Identify which cell holds the provided text, then report its [X, Y] central coordinate. 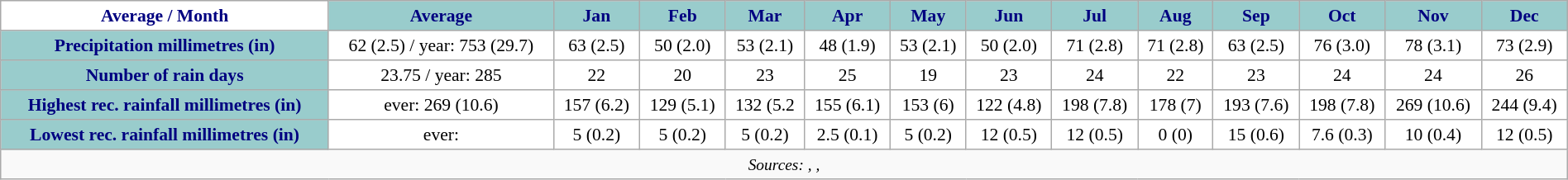
19 [928, 75]
20 [682, 75]
Apr [848, 16]
132 (5.2 [765, 105]
269 (10.6) [1433, 105]
10 (0.4) [1433, 135]
Sep [1256, 16]
155 (6.1) [848, 105]
122 (4.8) [1009, 105]
15 (0.6) [1256, 135]
Feb [682, 16]
Precipitation millimetres (in) [165, 45]
Average / Month [165, 16]
May [928, 16]
76 (3.0) [1342, 45]
Mar [765, 16]
48 (1.9) [848, 45]
23.75 / year: 285 [441, 75]
Lowest rec. rainfall millimetres (in) [165, 135]
178 (7) [1176, 105]
Average [441, 16]
Dec [1524, 16]
2.5 (0.1) [848, 135]
129 (5.1) [682, 105]
25 [848, 75]
7.6 (0.3) [1342, 135]
73 (2.9) [1524, 45]
ever: 269 (10.6) [441, 105]
62 (2.5) / year: 753 (29.7) [441, 45]
26 [1524, 75]
78 (3.1) [1433, 45]
Sources: , , [784, 163]
Jun [1009, 16]
Aug [1176, 16]
Nov [1433, 16]
244 (9.4) [1524, 105]
0 (0) [1176, 135]
Oct [1342, 16]
ever: [441, 135]
Jan [596, 16]
Highest rec. rainfall millimetres (in) [165, 105]
157 (6.2) [596, 105]
Number of rain days [165, 75]
193 (7.6) [1256, 105]
153 (6) [928, 105]
Jul [1095, 16]
